Determine the (X, Y) coordinate at the center of the cell enclosing the given text.  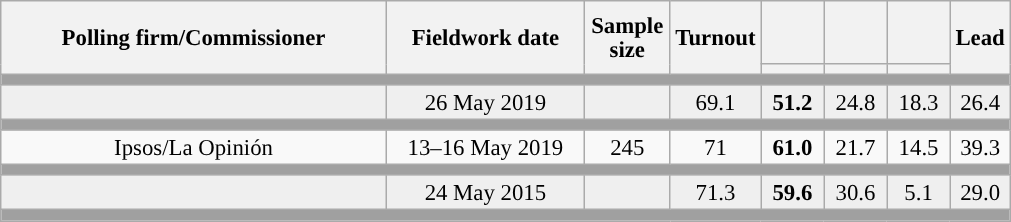
24 May 2015 (485, 194)
51.2 (792, 102)
13–16 May 2019 (485, 148)
69.1 (716, 102)
18.3 (918, 102)
59.6 (792, 194)
26.4 (980, 102)
71.3 (716, 194)
71 (716, 148)
39.3 (980, 148)
30.6 (856, 194)
14.5 (918, 148)
26 May 2019 (485, 102)
245 (627, 148)
29.0 (980, 194)
24.8 (856, 102)
Lead (980, 38)
21.7 (856, 148)
Ipsos/La Opinión (194, 148)
Sample size (627, 38)
Polling firm/Commissioner (194, 38)
5.1 (918, 194)
61.0 (792, 148)
Fieldwork date (485, 38)
Turnout (716, 38)
